Scan for the cell matching the given text and deliver its (x, y) coordinate at center. 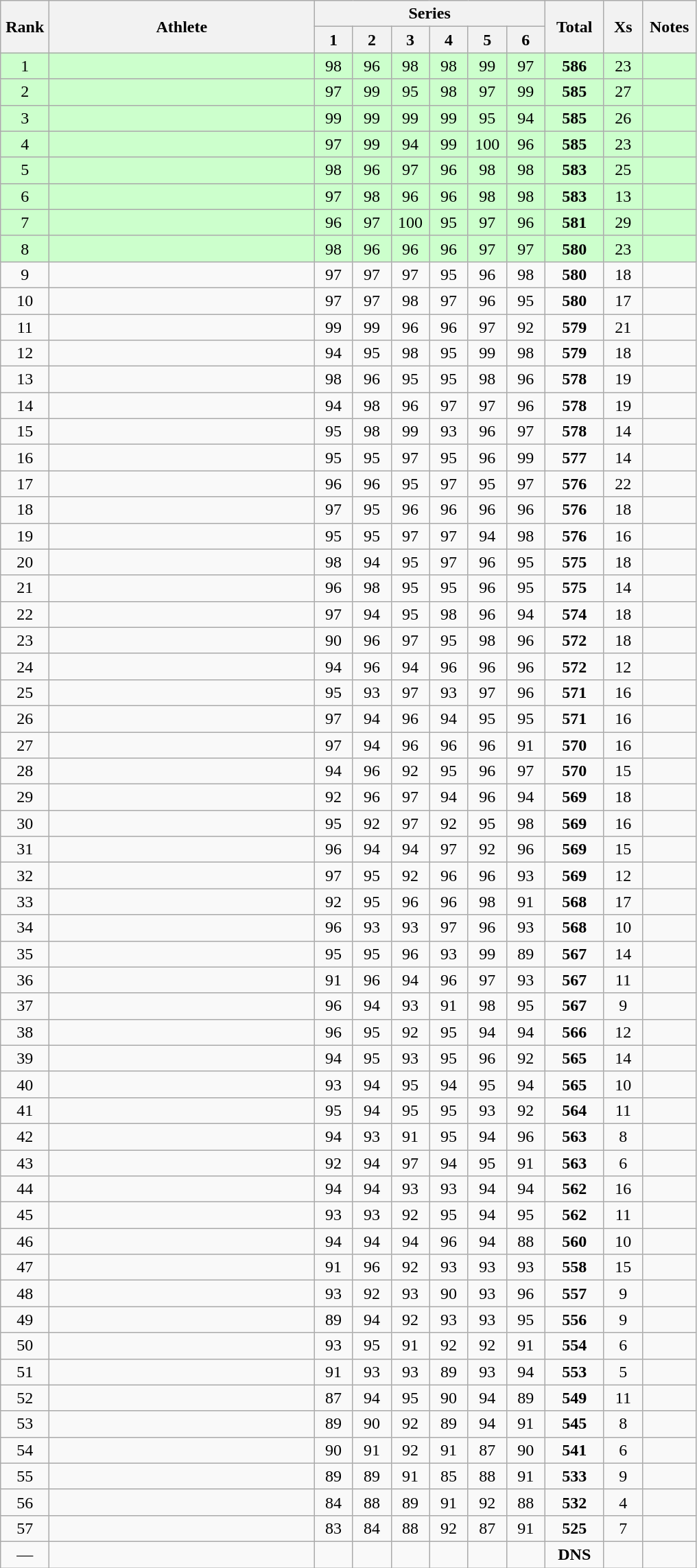
45 (25, 1215)
— (25, 1554)
557 (574, 1294)
Xs (623, 27)
560 (574, 1241)
41 (25, 1110)
532 (574, 1502)
31 (25, 850)
35 (25, 954)
85 (449, 1476)
564 (574, 1110)
44 (25, 1189)
33 (25, 902)
525 (574, 1528)
24 (25, 666)
83 (333, 1528)
533 (574, 1476)
49 (25, 1320)
DNS (574, 1554)
549 (574, 1398)
43 (25, 1163)
34 (25, 928)
39 (25, 1058)
57 (25, 1528)
42 (25, 1136)
566 (574, 1032)
46 (25, 1241)
30 (25, 823)
38 (25, 1032)
581 (574, 222)
556 (574, 1320)
55 (25, 1476)
53 (25, 1424)
48 (25, 1294)
51 (25, 1372)
Athlete (182, 27)
541 (574, 1450)
54 (25, 1450)
47 (25, 1267)
56 (25, 1502)
50 (25, 1346)
Rank (25, 27)
52 (25, 1398)
36 (25, 980)
553 (574, 1372)
554 (574, 1346)
558 (574, 1267)
Notes (670, 27)
Total (574, 27)
Series (429, 14)
577 (574, 458)
586 (574, 66)
28 (25, 771)
20 (25, 562)
545 (574, 1424)
37 (25, 1006)
40 (25, 1084)
574 (574, 614)
32 (25, 876)
